Identify which cell holds the provided text, then report its [x, y] central coordinate. 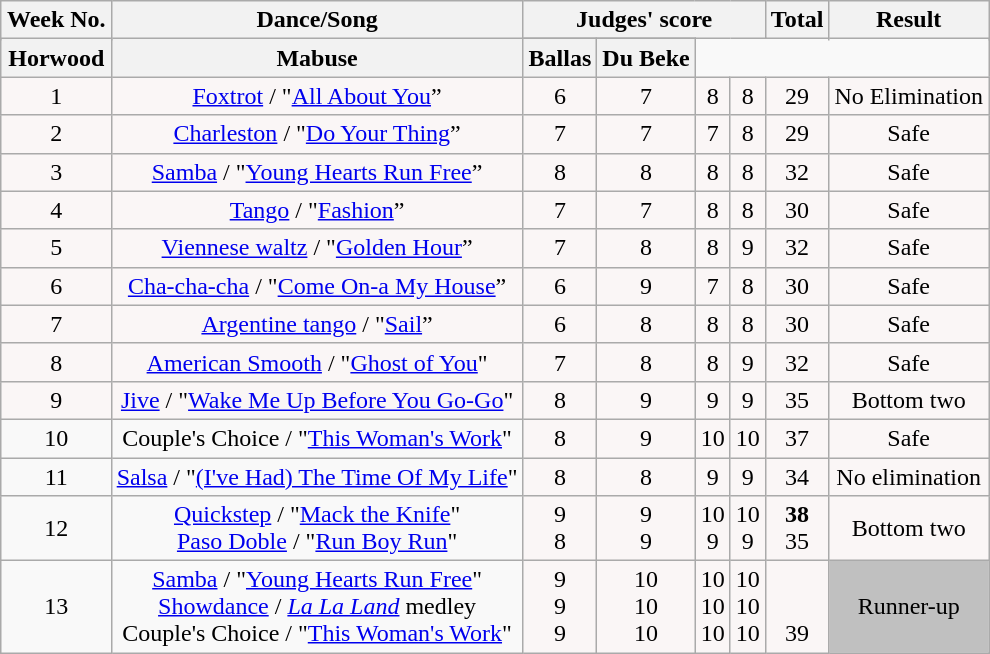
1 [56, 96]
Result [909, 20]
3835 [797, 528]
Salsa / "(I've Had) The Time Of My Life" [317, 477]
3 [56, 172]
4 [56, 210]
Jive / "Wake Me Up Before You Go-Go" [317, 400]
12 [56, 528]
Samba / "Young Hearts Run Free"Showdance / La La Land medleyCouple's Choice / "This Woman's Work" [317, 607]
American Smooth / "Ghost of You" [317, 362]
Total [797, 20]
Quickstep / "Mack the Knife"Paso Doble / "Run Boy Run" [317, 528]
Du Beke [646, 58]
Viennese waltz / "Golden Hour” [317, 248]
5 [56, 248]
Charleston / "Do Your Thing” [317, 134]
2 [56, 134]
Couple's Choice / "This Woman's Work" [317, 438]
99 [646, 528]
Horwood [56, 58]
35 [797, 400]
Judges' score [644, 20]
Cha-cha-cha / "Come On-a My House” [317, 286]
11 [56, 477]
Tango / "Fashion” [317, 210]
Dance/Song [317, 20]
999 [560, 607]
Argentine tango / "Sail” [317, 324]
Runner-up [909, 607]
98 [560, 528]
Week No. [56, 20]
39 [797, 607]
37 [797, 438]
No Elimination [909, 96]
Ballas [560, 58]
Mabuse [317, 58]
Foxtrot / "All About You” [317, 96]
No elimination [909, 477]
Samba / "Young Hearts Run Free” [317, 172]
13 [56, 607]
34 [797, 477]
